From the cell containing the given text, extract its center point as [X, Y] coordinate. 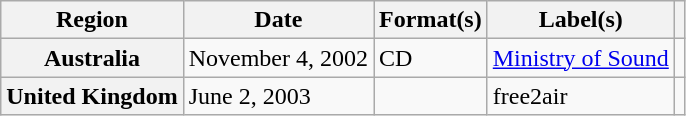
Date [278, 20]
Ministry of Sound [580, 58]
Label(s) [580, 20]
Region [92, 20]
June 2, 2003 [278, 96]
Australia [92, 58]
United Kingdom [92, 96]
Format(s) [431, 20]
November 4, 2002 [278, 58]
free2air [580, 96]
CD [431, 58]
